Scan for the cell matching the given text and deliver its (x, y) coordinate at center. 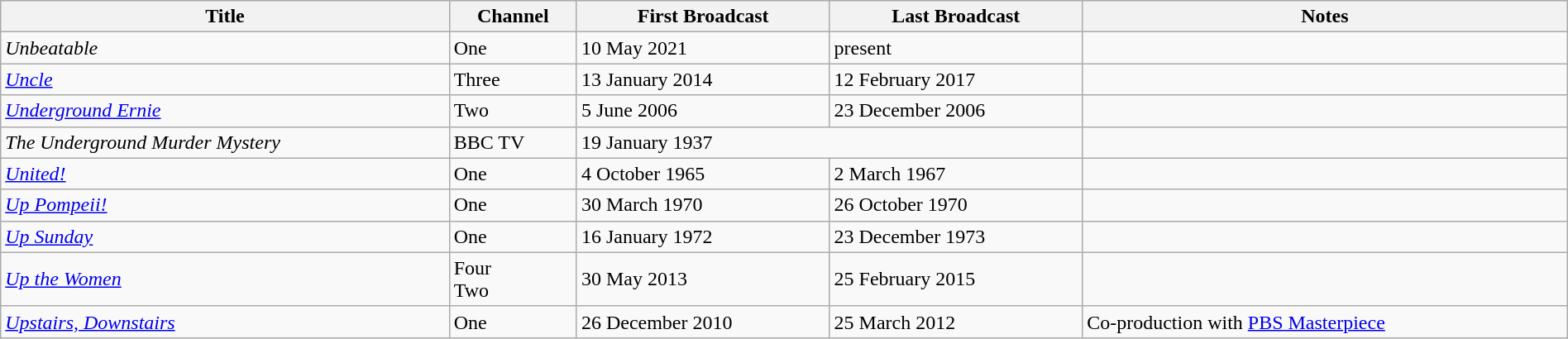
Channel (513, 17)
Underground Ernie (225, 111)
5 June 2006 (703, 111)
13 January 2014 (703, 79)
23 December 2006 (956, 111)
25 March 2012 (956, 322)
Notes (1325, 17)
BBC TV (513, 142)
19 January 1937 (829, 142)
26 December 2010 (703, 322)
16 January 1972 (703, 236)
Uncle (225, 79)
Four Two (513, 279)
United! (225, 174)
Title (225, 17)
Co-production with PBS Masterpiece (1325, 322)
Three (513, 79)
Unbeatable (225, 48)
Up Pompeii! (225, 205)
30 March 1970 (703, 205)
23 December 1973 (956, 236)
12 February 2017 (956, 79)
2 March 1967 (956, 174)
26 October 1970 (956, 205)
present (956, 48)
Upstairs, Downstairs (225, 322)
10 May 2021 (703, 48)
25 February 2015 (956, 279)
30 May 2013 (703, 279)
Last Broadcast (956, 17)
First Broadcast (703, 17)
The Underground Murder Mystery (225, 142)
Up the Women (225, 279)
Up Sunday (225, 236)
Two (513, 111)
4 October 1965 (703, 174)
